Pinpoint the cell where the given text exists, returning its (x, y) midpoint coordinate. 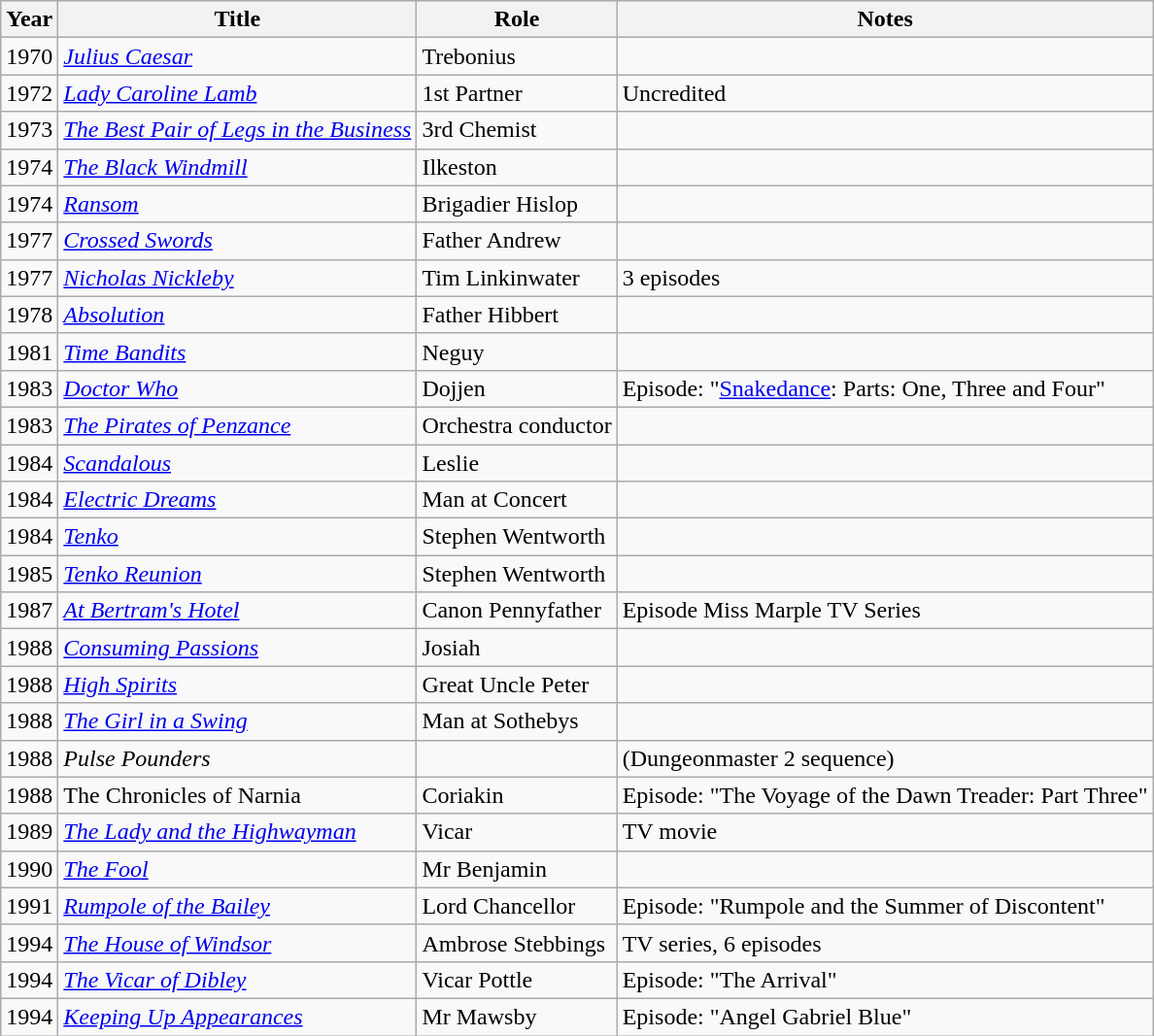
Episode Miss Marple TV Series (885, 611)
Episode: "Snakedance: Parts: One, Three and Four" (885, 388)
Pulse Pounders (237, 758)
1970 (29, 56)
Mr Benjamin (517, 869)
Episode: "Rumpole and the Summer of Discontent" (885, 906)
The Fool (237, 869)
Rumpole of the Bailey (237, 906)
Year (29, 19)
Consuming Passions (237, 648)
Neguy (517, 351)
Vicar (517, 832)
Vicar Pottle (517, 980)
The Chronicles of Narnia (237, 795)
Great Uncle Peter (517, 685)
Absolution (237, 315)
Doctor Who (237, 388)
Orchestra conductor (517, 425)
TV movie (885, 832)
1981 (29, 351)
1978 (29, 315)
The Black Windmill (237, 167)
1989 (29, 832)
Ilkeston (517, 167)
Tenko (237, 537)
High Spirits (237, 685)
Electric Dreams (237, 500)
Tenko Reunion (237, 574)
Episode: "The Voyage of the Dawn Treader: Part Three" (885, 795)
3 episodes (885, 278)
Josiah (517, 648)
Time Bandits (237, 351)
3rd Chemist (517, 130)
Coriakin (517, 795)
Title (237, 19)
Brigadier Hislop (517, 204)
Leslie (517, 463)
1985 (29, 574)
At Bertram's Hotel (237, 611)
Father Andrew (517, 241)
Nicholas Nickleby (237, 278)
Father Hibbert (517, 315)
Notes (885, 19)
1987 (29, 611)
Julius Caesar (237, 56)
The Girl in a Swing (237, 721)
Man at Sothebys (517, 721)
Uncredited (885, 93)
Canon Pennyfather (517, 611)
Lady Caroline Lamb (237, 93)
TV series, 6 episodes (885, 943)
1st Partner (517, 93)
The Best Pair of Legs in the Business (237, 130)
Episode: "The Arrival" (885, 980)
(Dungeonmaster 2 sequence) (885, 758)
The Lady and the Highwayman (237, 832)
Ransom (237, 204)
Role (517, 19)
Mr Mawsby (517, 1017)
Scandalous (237, 463)
Crossed Swords (237, 241)
Tim Linkinwater (517, 278)
Lord Chancellor (517, 906)
Dojjen (517, 388)
Ambrose Stebbings (517, 943)
1973 (29, 130)
Trebonius (517, 56)
1991 (29, 906)
The House of Windsor (237, 943)
Man at Concert (517, 500)
1972 (29, 93)
The Vicar of Dibley (237, 980)
Keeping Up Appearances (237, 1017)
Episode: "Angel Gabriel Blue" (885, 1017)
The Pirates of Penzance (237, 425)
1990 (29, 869)
